Find where the given text appears and provide that cell's center as (x, y) coordinate. 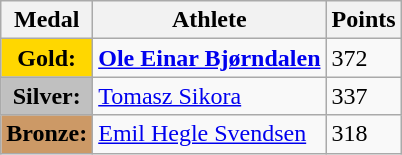
Gold: (47, 58)
337 (364, 96)
Athlete (210, 20)
Ole Einar Bjørndalen (210, 58)
Medal (47, 20)
Points (364, 20)
Tomasz Sikora (210, 96)
318 (364, 134)
372 (364, 58)
Bronze: (47, 134)
Silver: (47, 96)
Emil Hegle Svendsen (210, 134)
